For the text-containing cell, return its midpoint in [X, Y] coordinate format. 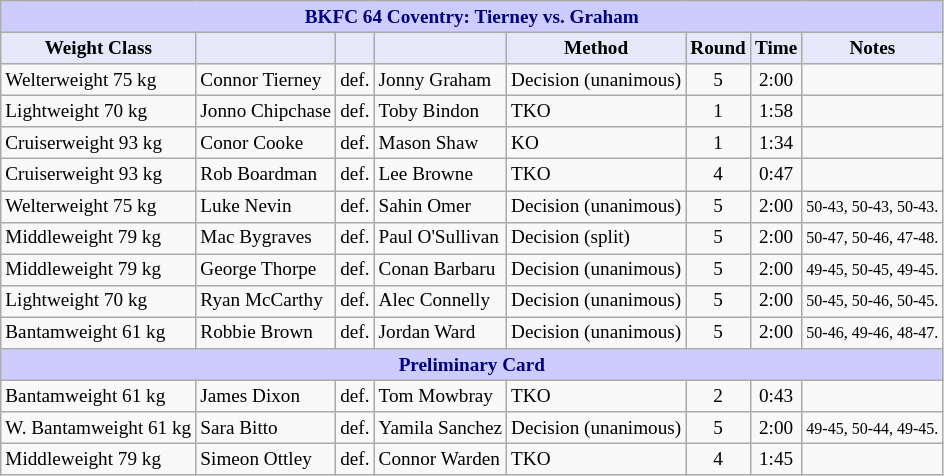
Method [596, 48]
Connor Warden [440, 460]
Sahin Omer [440, 206]
Ryan McCarthy [266, 301]
Mac Bygraves [266, 238]
50-47, 50-46, 47-48. [872, 238]
George Thorpe [266, 270]
Time [776, 48]
Jordan Ward [440, 333]
James Dixon [266, 396]
BKFC 64 Coventry: Tierney vs. Graham [472, 17]
49-45, 50-44, 49-45. [872, 428]
50-45, 50-46, 50-45. [872, 301]
1:34 [776, 143]
Alec Connelly [440, 301]
Lee Browne [440, 175]
Simeon Ottley [266, 460]
Preliminary Card [472, 365]
Tom Mowbray [440, 396]
W. Bantamweight 61 kg [98, 428]
Weight Class [98, 48]
Toby Bindon [440, 111]
Rob Boardman [266, 175]
Connor Tierney [266, 80]
Luke Nevin [266, 206]
49-45, 50-45, 49-45. [872, 270]
Mason Shaw [440, 143]
Notes [872, 48]
Robbie Brown [266, 333]
0:43 [776, 396]
1:45 [776, 460]
1:58 [776, 111]
Yamila Sanchez [440, 428]
Conor Cooke [266, 143]
Jonny Graham [440, 80]
50-43, 50-43, 50-43. [872, 206]
2 [718, 396]
Conan Barbaru [440, 270]
Jonno Chipchase [266, 111]
KO [596, 143]
Decision (split) [596, 238]
Sara Bitto [266, 428]
Round [718, 48]
50-46, 49-46, 48-47. [872, 333]
Paul O'Sullivan [440, 238]
0:47 [776, 175]
